Scan for the cell matching the given text and deliver its [X, Y] coordinate at center. 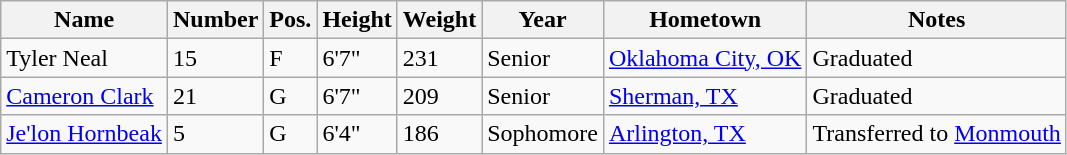
Je'lon Hornbeak [84, 134]
21 [215, 96]
Number [215, 20]
Cameron Clark [84, 96]
231 [439, 58]
Hometown [704, 20]
209 [439, 96]
Sophomore [543, 134]
Sherman, TX [704, 96]
Year [543, 20]
5 [215, 134]
15 [215, 58]
Height [357, 20]
Weight [439, 20]
Notes [937, 20]
Oklahoma City, OK [704, 58]
Arlington, TX [704, 134]
186 [439, 134]
Tyler Neal [84, 58]
Name [84, 20]
Pos. [290, 20]
F [290, 58]
Transferred to Monmouth [937, 134]
6'4" [357, 134]
